Capture the cell that displays the provided text and extract its [x, y] central coordinate. 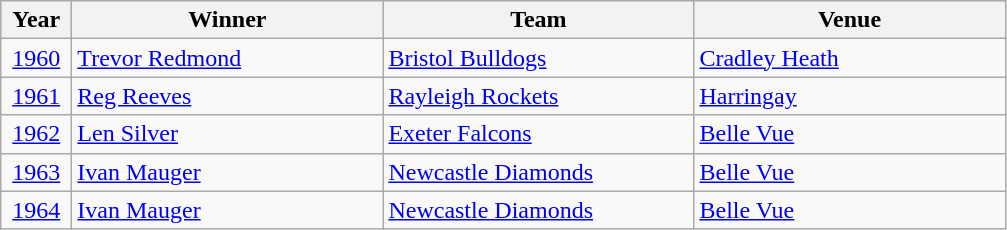
1960 [36, 58]
Trevor Redmond [228, 58]
1962 [36, 134]
Reg Reeves [228, 96]
1961 [36, 96]
1964 [36, 210]
Team [538, 20]
Len Silver [228, 134]
Winner [228, 20]
Exeter Falcons [538, 134]
Cradley Heath [850, 58]
Year [36, 20]
Venue [850, 20]
1963 [36, 172]
Rayleigh Rockets [538, 96]
Bristol Bulldogs [538, 58]
Harringay [850, 96]
